Search for the cell housing the specified text and yield its (x, y) center coordinate. 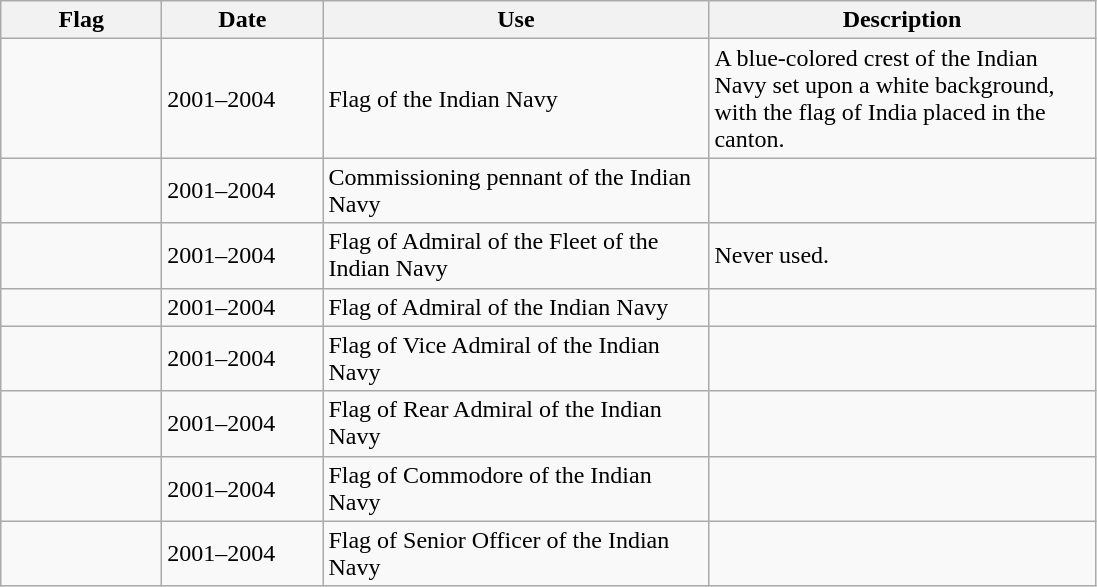
Description (902, 20)
Use (516, 20)
Flag of Admiral of the Fleet of the Indian Navy (516, 256)
Never used. (902, 256)
Flag of Rear Admiral of the Indian Navy (516, 424)
Flag of the Indian Navy (516, 98)
Flag of Commodore of the Indian Navy (516, 488)
Flag of Senior Officer of the Indian Navy (516, 554)
Flag of Vice Admiral of the Indian Navy (516, 358)
Commissioning pennant of the Indian Navy (516, 190)
Flag of Admiral of the Indian Navy (516, 307)
Date (242, 20)
Flag (82, 20)
A blue-colored crest of the Indian Navy set upon a white background, with the flag of India placed in the canton. (902, 98)
